Provide the (X, Y) coordinate of the cell's center where the given text is located.  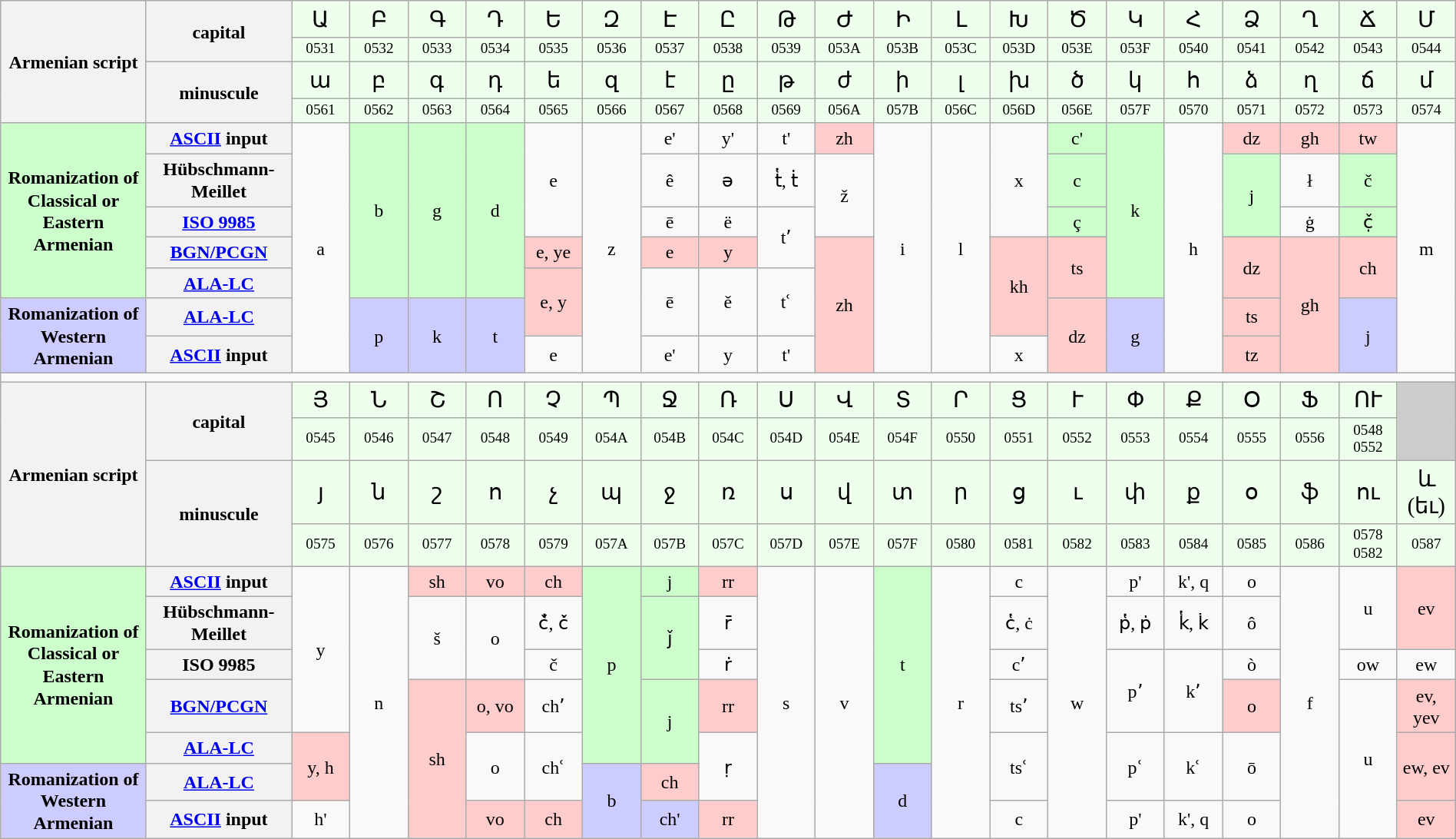
z (612, 247)
0552 (1077, 439)
r̄ (728, 622)
0569 (786, 111)
k̔, k̇ (1193, 622)
ew (1426, 665)
h (1193, 247)
0568 (728, 111)
s (786, 702)
053D (1019, 49)
0541 (1252, 49)
ô (1252, 622)
Ճ (1368, 19)
tʿ (786, 301)
056D (1019, 111)
tsʼ (1019, 707)
Ռ (728, 400)
0586 (1310, 544)
ṛ (728, 767)
057E (845, 544)
m (1426, 247)
057C (728, 544)
0548 (495, 439)
Փ (1135, 400)
0578 (495, 544)
f (1310, 702)
0554 (1193, 439)
š (437, 638)
054A (612, 439)
թ (786, 80)
վ (845, 492)
0546 (379, 439)
056C (961, 111)
Ո (495, 400)
0542 (1310, 49)
ր (961, 492)
0566 (612, 111)
Ն (379, 400)
tw (1368, 138)
0550 (961, 439)
ž (845, 195)
Ր (961, 400)
Կ (1135, 19)
Տ (902, 400)
0575 (321, 544)
Ի (902, 19)
մ (1426, 80)
Ց (1019, 400)
0539 (786, 49)
053A (845, 49)
r (961, 702)
056E (1077, 111)
0581 (1019, 544)
054B (670, 439)
ew, ev (1426, 767)
ծ (1077, 80)
0562 (379, 111)
0547 (437, 439)
զ (612, 80)
l (961, 247)
0538 (728, 49)
ǰ (670, 638)
Թ (786, 19)
0572 (1310, 111)
0579 (554, 544)
h' (321, 819)
ժ (845, 80)
0535 (554, 49)
t̔, ṫ (786, 180)
ê (670, 180)
0564 (495, 111)
0532 (379, 49)
ղ (1310, 80)
0549 (554, 439)
c' (1077, 138)
0583 (1135, 544)
0545 (321, 439)
y' (728, 138)
Ե (554, 19)
խ (1019, 80)
ո (495, 492)
kʼ (1193, 691)
0544 (1426, 49)
0577 (437, 544)
o, vo (495, 707)
054C (728, 439)
054E (845, 439)
ç (1077, 222)
Ը (728, 19)
Ձ (1252, 19)
ł (1310, 180)
0534 (495, 49)
0540 (1193, 49)
պ (612, 492)
056A (845, 111)
շ (437, 492)
053F (1135, 49)
0571 (1252, 111)
Ա (321, 19)
ow (1368, 665)
ò (1252, 665)
0537 (670, 49)
ն (379, 492)
ե (554, 80)
ս (786, 492)
pʿ (1135, 767)
0565 (554, 111)
չ (554, 492)
0543 (1368, 49)
tʼ (786, 237)
Զ (612, 19)
0585 (1252, 544)
ճ (1368, 80)
y, h (321, 767)
հ (1193, 80)
օ (1252, 492)
chʿ (554, 767)
ք (1193, 492)
ը (728, 80)
Ֆ (1310, 400)
ev, yev (1426, 707)
Պ (612, 400)
v (845, 702)
գ (437, 80)
Դ (495, 19)
0531 (321, 49)
0580 (961, 544)
e, y (554, 301)
0584 (1193, 544)
n (379, 702)
chʼ (554, 707)
լ (961, 80)
tz (1252, 355)
Ղ (1310, 19)
ō (1252, 767)
ë (728, 222)
0561 (321, 111)
բ (379, 80)
tsʿ (1019, 767)
cʼ (1019, 665)
Ծ (1077, 19)
Ւ (1077, 400)
և (եւ) (1426, 492)
kh (1019, 286)
Յ (321, 400)
ṙ (728, 665)
w (1077, 702)
ջ (670, 492)
Մ (1426, 19)
Ջ (670, 400)
053C (961, 49)
փ (1135, 492)
054F (902, 439)
0556 (1310, 439)
053B (902, 49)
Է (670, 19)
e, ye (554, 252)
p̔, ṗ (1135, 622)
տ (902, 492)
Օ (1252, 400)
Լ (961, 19)
ռ (728, 492)
ě (728, 301)
Հ (1193, 19)
0587 (1426, 544)
pʼ (1135, 691)
0553 (1135, 439)
0574 (1426, 111)
053E (1077, 49)
č̣ (1368, 222)
ə (728, 180)
0533 (437, 49)
05480552 (1368, 439)
ւ (1077, 492)
054D (786, 439)
Խ (1019, 19)
0551 (1019, 439)
Գ (437, 19)
Ժ (845, 19)
0582 (1077, 544)
ch' (670, 819)
ֆ (1310, 492)
č̔, č̇ (554, 622)
ա (321, 80)
ՈՒ (1368, 400)
0573 (1368, 111)
ġ (1310, 222)
ձ (1252, 80)
i (902, 247)
յ (321, 492)
0576 (379, 544)
0536 (612, 49)
Բ (379, 19)
c̔, ċ (1019, 622)
Շ (437, 400)
05780582 (1368, 544)
057D (786, 544)
կ (1135, 80)
kʿ (1193, 767)
ի (902, 80)
Ս (786, 400)
է (670, 80)
Ք (1193, 400)
Չ (554, 400)
ց (1019, 492)
0555 (1252, 439)
0567 (670, 111)
ու (1368, 492)
Վ (845, 400)
դ (495, 80)
0570 (1193, 111)
057A (612, 544)
0563 (437, 111)
a (321, 247)
